Determine the (X, Y) coordinate at the center of the cell enclosing the given text.  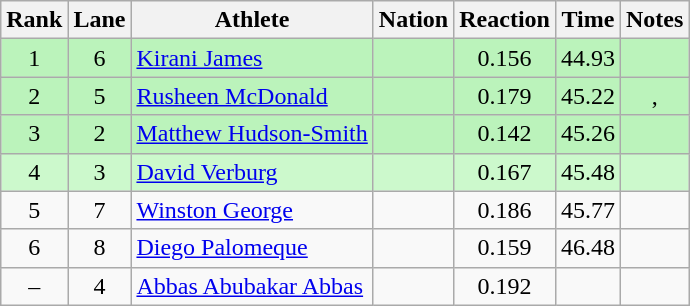
0.142 (505, 134)
Abbas Abubakar Abbas (252, 286)
7 (100, 210)
0.159 (505, 248)
0.167 (505, 172)
45.22 (588, 96)
45.77 (588, 210)
Kirani James (252, 58)
Athlete (252, 20)
0.156 (505, 58)
Rank (34, 20)
Rusheen McDonald (252, 96)
45.26 (588, 134)
– (34, 286)
46.48 (588, 248)
Reaction (505, 20)
45.48 (588, 172)
Matthew Hudson-Smith (252, 134)
0.179 (505, 96)
Nation (413, 20)
Time (588, 20)
Notes (655, 20)
8 (100, 248)
Winston George (252, 210)
Diego Palomeque (252, 248)
0.192 (505, 286)
Lane (100, 20)
1 (34, 58)
David Verburg (252, 172)
44.93 (588, 58)
, (655, 96)
0.186 (505, 210)
